Capture the cell that displays the provided text and extract its (x, y) central coordinate. 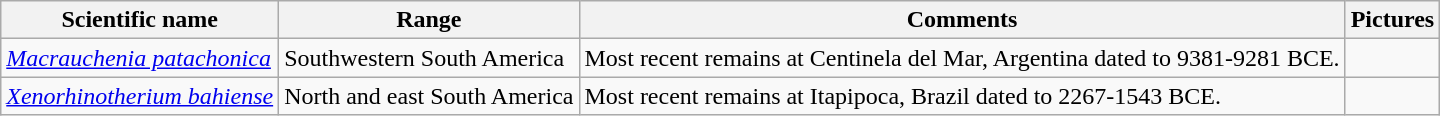
Pictures (1392, 20)
Range (429, 20)
Scientific name (140, 20)
Macrauchenia patachonica (140, 58)
Most recent remains at Centinela del Mar, Argentina dated to 9381-9281 BCE. (962, 58)
Most recent remains at Itapipoca, Brazil dated to 2267-1543 BCE. (962, 96)
Southwestern South America (429, 58)
North and east South America (429, 96)
Xenorhinotherium bahiense (140, 96)
Comments (962, 20)
